Extract the (x, y) coordinate from the center of the cell holding the provided text.  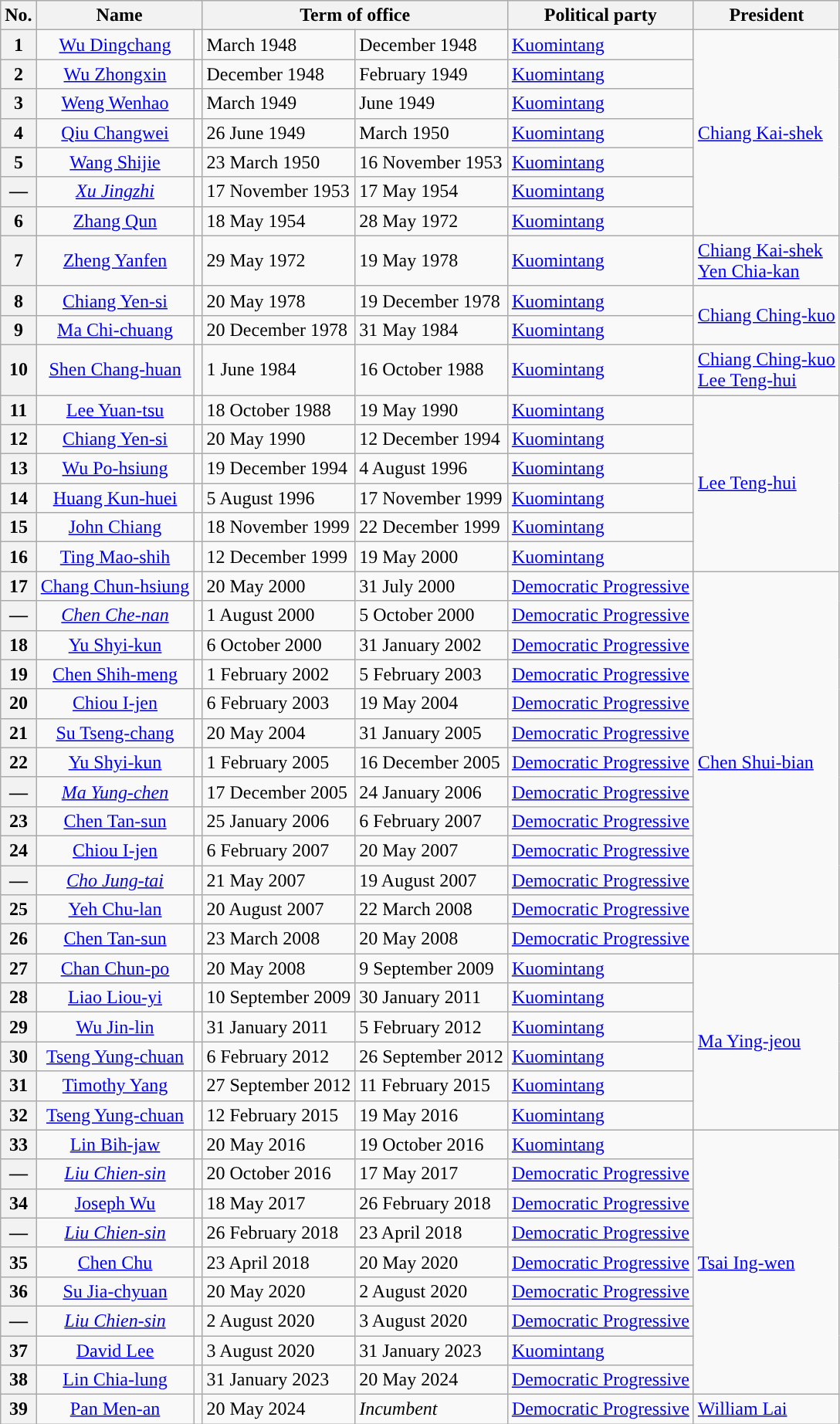
Zhang Qun (115, 221)
Wu Zhongxin (115, 74)
28 (19, 998)
31 January 2002 (432, 645)
17 November 1953 (279, 192)
Yeh Chu-lan (115, 910)
5 October 2000 (432, 615)
20 October 2016 (279, 1174)
20 December 1978 (279, 330)
Lee Teng-hui (766, 483)
President (766, 15)
Term of office (355, 15)
David Lee (115, 1351)
Name (119, 15)
Shen Chang-huan (115, 369)
28 May 1972 (432, 221)
4 August 1996 (432, 469)
1 (19, 45)
Joseph Wu (115, 1203)
23 (19, 821)
1 August 2000 (279, 615)
17 (19, 586)
Su Tseng-chang (115, 733)
12 (19, 439)
6 October 2000 (279, 645)
Pan Men-an (115, 1409)
30 January 2011 (432, 998)
Huang Kun-huei (115, 498)
23 March 2008 (279, 939)
38 (19, 1380)
Wu Dingchang (115, 45)
Ma Chi-chuang (115, 330)
12 February 2015 (279, 1115)
16 (19, 557)
16 November 1953 (432, 162)
22 December 1999 (432, 527)
Liao Liou-yi (115, 998)
20 May 2007 (432, 850)
31 January 2005 (432, 733)
9 (19, 330)
10 September 2009 (279, 998)
24 (19, 850)
20 May 1990 (279, 439)
5 February 2003 (432, 674)
25 (19, 910)
Incumbent (432, 1409)
June 1949 (432, 103)
36 (19, 1291)
19 August 2007 (432, 880)
19 May 1990 (432, 410)
Wang Shijie (115, 162)
Qiu Changwei (115, 133)
9 September 2009 (432, 968)
Ma Ying-jeou (766, 1042)
32 (19, 1115)
Chen Che-nan (115, 615)
24 January 2006 (432, 792)
19 December 1994 (279, 469)
5 (19, 162)
3 (19, 103)
Wu Po-hsiung (115, 469)
Chiang Ching-kuoLee Teng-hui (766, 369)
Wu Jin-lin (115, 1027)
1 February 2002 (279, 674)
Chiang Ching-kuo (766, 315)
1 June 1984 (279, 369)
Chiang Kai-shek (766, 133)
John Chiang (115, 527)
8 (19, 300)
16 December 2005 (432, 762)
17 November 1999 (432, 498)
Lin Bih-jaw (115, 1144)
18 May 1954 (279, 221)
7 (19, 261)
18 (19, 645)
39 (19, 1409)
20 May 1978 (279, 300)
12 December 1994 (432, 439)
19 December 1978 (432, 300)
19 October 2016 (432, 1144)
March 1949 (279, 103)
1 February 2005 (279, 762)
Political party (601, 15)
20 May 2004 (279, 733)
37 (19, 1351)
20 (19, 704)
31 July 2000 (432, 586)
William Lai (766, 1409)
19 May 2000 (432, 557)
18 October 1988 (279, 410)
30 (19, 1056)
15 (19, 527)
10 (19, 369)
11 February 2015 (432, 1086)
22 (19, 762)
26 June 1949 (279, 133)
18 May 2017 (279, 1203)
February 1949 (432, 74)
29 (19, 1027)
29 May 1972 (279, 261)
12 December 1999 (279, 557)
6 February 2012 (279, 1056)
17 May 1954 (432, 192)
Tsai Ing-wen (766, 1262)
Ting Mao-shih (115, 557)
Chan Chun-po (115, 968)
21 (19, 733)
Chiang Kai-shekYen Chia-kan (766, 261)
Weng Wenhao (115, 103)
25 January 2006 (279, 821)
17 December 2005 (279, 792)
Lin Chia-lung (115, 1380)
No. (19, 15)
March 1950 (432, 133)
20 August 2007 (279, 910)
Chen Shih-meng (115, 674)
Timothy Yang (115, 1086)
11 (19, 410)
17 May 2017 (432, 1174)
23 March 1950 (279, 162)
March 1948 (279, 45)
18 November 1999 (279, 527)
6 (19, 221)
Chen Chu (115, 1262)
6 February 2003 (279, 704)
Xu Jingzhi (115, 192)
33 (19, 1144)
22 March 2008 (432, 910)
5 August 1996 (279, 498)
19 May 2004 (432, 704)
14 (19, 498)
Chen Shui-bian (766, 763)
4 (19, 133)
34 (19, 1203)
27 September 2012 (279, 1086)
31 May 1984 (432, 330)
5 February 2012 (432, 1027)
2 (19, 74)
35 (19, 1262)
31 January 2011 (279, 1027)
21 May 2007 (279, 880)
19 May 1978 (432, 261)
Lee Yuan-tsu (115, 410)
26 September 2012 (432, 1056)
Su Jia-chyuan (115, 1291)
Zheng Yanfen (115, 261)
20 May 2000 (279, 586)
27 (19, 968)
13 (19, 469)
20 May 2016 (279, 1144)
16 October 1988 (432, 369)
Cho Jung-tai (115, 880)
19 (19, 674)
Chang Chun-hsiung (115, 586)
26 (19, 939)
19 May 2016 (432, 1115)
Ma Yung-chen (115, 792)
31 (19, 1086)
